Detect which cell encompasses the target text, then output its [X, Y] center coordinate. 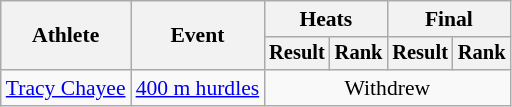
Final [448, 19]
Heats [326, 19]
Withdrew [387, 88]
Tracy Chayee [66, 88]
400 m hurdles [198, 88]
Athlete [66, 36]
Event [198, 36]
